Return (x, y) of the center of cell containing provided text 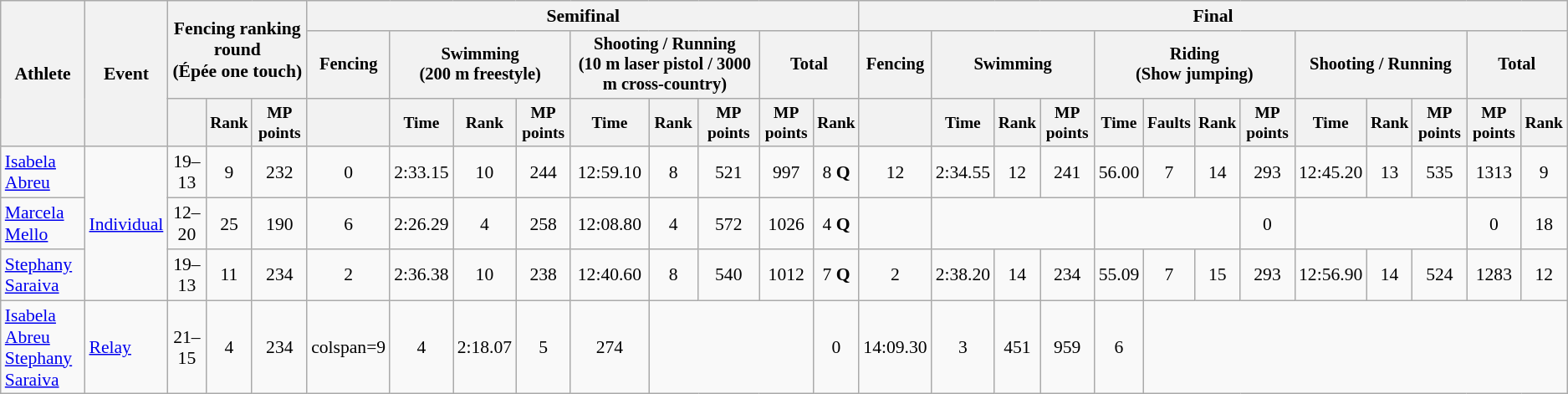
2:26.29 (421, 224)
2:38.20 (963, 274)
Semifinal (583, 16)
12:08.80 (610, 224)
12–20 (186, 224)
521 (729, 172)
56.00 (1119, 172)
1026 (786, 224)
8 Q (836, 172)
55.09 (1119, 274)
4 Q (836, 224)
colspan=9 (348, 347)
241 (1067, 172)
238 (544, 274)
Shooting / Running (1381, 65)
7 Q (836, 274)
1313 (1494, 172)
11 (229, 274)
Individual (125, 224)
12:56.90 (1331, 274)
12:59.10 (610, 172)
244 (544, 172)
1283 (1494, 274)
Riding(Show jumping) (1194, 65)
Event (125, 74)
12:45.20 (1331, 172)
2:34.55 (963, 172)
540 (729, 274)
14:09.30 (895, 347)
Marcela Mello (43, 224)
2:33.15 (421, 172)
12:40.60 (610, 274)
21–15 (186, 347)
2:18.07 (485, 347)
Faults (1169, 122)
274 (610, 347)
535 (1440, 172)
15 (1218, 274)
3 (963, 347)
524 (1440, 274)
190 (279, 224)
Swimming (1014, 65)
258 (544, 224)
997 (786, 172)
13 (1390, 172)
Stephany Saraiva (43, 274)
232 (279, 172)
572 (729, 224)
18 (1544, 224)
451 (1017, 347)
Swimming(200 m freestyle) (480, 65)
Relay (125, 347)
Final (1213, 16)
25 (229, 224)
Isabela Abreu (43, 172)
Isabela AbreuStephany Saraiva (43, 347)
Shooting / Running(10 m laser pistol / 3000 m cross-country) (665, 65)
5 (544, 347)
Fencing ranking round(Épée one touch) (237, 50)
959 (1067, 347)
Athlete (43, 74)
2:36.38 (421, 274)
1012 (786, 274)
